Return [X, Y] of the center of cell containing provided text 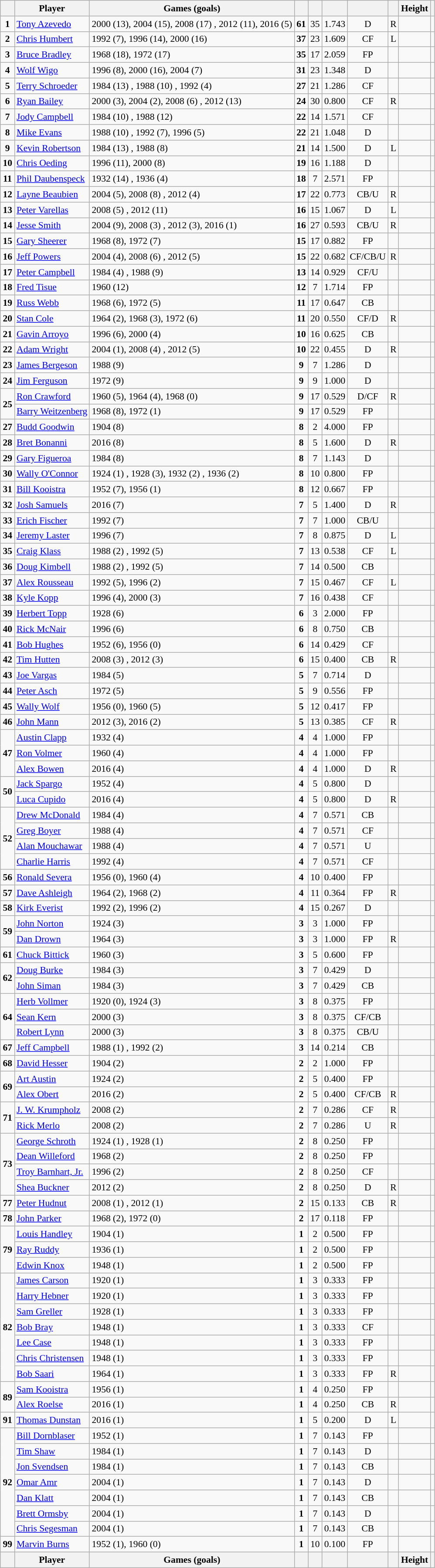
Peter Hudnut [52, 1203]
0.875 [335, 536]
Tony Azevedo [52, 24]
Wolf Wigo [52, 71]
2012 (3), 2016 (2) [192, 722]
Austin Clapp [52, 738]
1960 (3) [192, 955]
John Parker [52, 1219]
1.500 [335, 148]
41 [7, 645]
Jeff Powers [52, 257]
Sean Kern [52, 1017]
James Bergeson [52, 365]
Kevin Robertson [52, 148]
Omar Amr [52, 1483]
1.609 [335, 39]
1984 (8) [192, 458]
Josh Samuels [52, 505]
1904 (8) [192, 427]
43 [7, 676]
1984 (4) , 1988 (9) [192, 272]
Bill Dornblaser [52, 1436]
1972 (5) [192, 691]
1928 (6) [192, 614]
Dan Klatt [52, 1498]
Alex Obert [52, 1095]
0.667 [335, 490]
1.600 [335, 443]
Drew McDonald [52, 815]
Herb Vollmer [52, 1001]
0.600 [335, 955]
38 [7, 598]
1964 (1) [192, 1374]
1992 (4) [192, 862]
Jon Svendsen [52, 1467]
1956 (1) [192, 1389]
42 [7, 660]
Peter Varellas [52, 210]
Brett Ormsby [52, 1514]
Gavin Arroyo [52, 334]
1968 (2) [192, 1156]
1.188 [335, 163]
36 [7, 567]
2008 (1) , 2012 (1) [192, 1203]
0.682 [335, 257]
Marvin Burns [52, 1544]
71 [7, 1118]
Ryan Bailey [52, 101]
1956 (0), 1960 (5) [192, 706]
0.550 [335, 319]
39 [7, 614]
1996 (4), 2000 (3) [192, 598]
Bob Bray [52, 1327]
1964 (3) [192, 939]
George Schroth [52, 1141]
67 [7, 1048]
0.593 [335, 226]
1952 (6), 1956 (0) [192, 645]
1.743 [335, 24]
Wally O'Connor [52, 474]
0.364 [335, 893]
78 [7, 1219]
1996 (6), 2000 (4) [192, 334]
2016 (7) [192, 505]
Sam Kooistra [52, 1389]
Phil Daubenspeck [52, 179]
0.467 [335, 582]
1996 (6) [192, 629]
1952 (1) [192, 1436]
0.417 [335, 706]
John Mann [52, 722]
1996 (2) [192, 1172]
32 [7, 505]
Sam Greller [52, 1312]
1960 (4) [192, 753]
Erich Fischer [52, 520]
D/CF [368, 396]
0.773 [335, 195]
Kyle Kopp [52, 598]
2004 (9), 2008 (3) , 2012 (3), 2016 (1) [192, 226]
Alex Bowen [52, 769]
1968 (8), 1972 (1) [192, 412]
1996 (8), 2000 (16), 2004 (7) [192, 71]
92 [7, 1483]
2012 (2) [192, 1188]
0.538 [335, 551]
Thomas Dunstan [52, 1420]
Adam Wright [52, 350]
Rick Merlo [52, 1125]
Budd Goodwin [52, 427]
Gary Figueroa [52, 458]
1952 (1), 1960 (0) [192, 1544]
2.571 [335, 179]
2004 (4), 2008 (6) , 2012 (5) [192, 257]
James Carson [52, 1281]
2008 (5) , 2012 (11) [192, 210]
Doug Kimbell [52, 567]
Barry Weitzenberg [52, 412]
Jody Campbell [52, 117]
Herbert Topp [52, 614]
1.143 [335, 458]
1904 (2) [192, 1064]
1992 (7), 1996 (14), 2000 (16) [192, 39]
1960 (12) [192, 287]
Bob Saari [52, 1374]
56 [7, 877]
Doug Burke [52, 970]
52 [7, 838]
2016 (2) [192, 1095]
Jeremy Laster [52, 536]
99 [7, 1544]
Dean Willeford [52, 1156]
0.714 [335, 676]
64 [7, 1017]
1.571 [335, 117]
0.385 [335, 722]
Dave Ashleigh [52, 893]
2004 (1), 2008 (4) , 2012 (5) [192, 350]
Bob Hughes [52, 645]
1968 (8), 1972 (7) [192, 241]
1992 (5), 1996 (2) [192, 582]
59 [7, 931]
Lee Case [52, 1343]
2016 (8) [192, 443]
Alex Roelse [52, 1405]
0.438 [335, 598]
0.882 [335, 241]
Art Austin [52, 1079]
45 [7, 706]
Kirk Everist [52, 908]
0.455 [335, 350]
Ron Crawford [52, 396]
1936 (1) [192, 1250]
89 [7, 1397]
Ray Ruddy [52, 1250]
Peter Asch [52, 691]
0.556 [335, 691]
1996 (11), 2000 (8) [192, 163]
2.059 [335, 55]
Charlie Harris [52, 862]
CF/CB/U [368, 257]
1.714 [335, 287]
57 [7, 893]
1984 (10) , 1988 (12) [192, 117]
Layne Beaubien [52, 195]
Terry Schroeder [52, 86]
0.200 [335, 1420]
1960 (5), 1964 (4), 1968 (0) [192, 396]
2.000 [335, 614]
79 [7, 1250]
4.000 [335, 427]
2004 (5), 2008 (8) , 2012 (4) [192, 195]
73 [7, 1164]
Joe Vargas [52, 676]
Chris Christensen [52, 1358]
Greg Boyer [52, 831]
David Hesser [52, 1064]
Jesse Smith [52, 226]
Dan Drown [52, 939]
1992 (7) [192, 520]
J. W. Krumpholz [52, 1110]
1920 (0), 1924 (3) [192, 1001]
Tim Shaw [52, 1451]
1952 (7), 1956 (1) [192, 490]
Fred Tisue [52, 287]
62 [7, 978]
Jack Spargo [52, 784]
Edwin Knox [52, 1265]
1924 (3) [192, 924]
1964 (2), 1968 (2) [192, 893]
John Siman [52, 986]
Jeff Campbell [52, 1048]
Louis Handley [52, 1234]
46 [7, 722]
Ronald Severa [52, 877]
28 [7, 443]
77 [7, 1203]
1968 (2), 1972 (0) [192, 1219]
Luca Cupido [52, 800]
1924 (2) [192, 1079]
Peter Campbell [52, 272]
1932 (4) [192, 738]
Chris Oeding [52, 163]
0.750 [335, 629]
44 [7, 691]
50 [7, 792]
Shea Buckner [52, 1188]
1924 (1) , 1928 (3), 1932 (2) , 1936 (2) [192, 474]
1956 (0), 1960 (4) [192, 877]
Wally Wolf [52, 706]
0.214 [335, 1048]
Robert Lynn [52, 1032]
1984 (13) , 1988 (8) [192, 148]
0.267 [335, 908]
1.400 [335, 505]
1928 (1) [192, 1312]
1.348 [335, 71]
Russ Webb [52, 303]
2000 (3), 2004 (2), 2008 (6) , 2012 (13) [192, 101]
1964 (2), 1968 (3), 1972 (6) [192, 319]
CF/D [368, 319]
Troy Barnhart, Jr. [52, 1172]
Alan Mouchawar [52, 846]
1.048 [335, 132]
1932 (14) , 1936 (4) [192, 179]
Bill Kooistra [52, 490]
Harry Hebner [52, 1296]
82 [7, 1327]
John Norton [52, 924]
Gary Sheerer [52, 241]
33 [7, 520]
Ron Volmer [52, 753]
0.929 [335, 272]
Rick McNair [52, 629]
CF/U [368, 272]
Tim Hutten [52, 660]
1.067 [335, 210]
1968 (18), 1972 (17) [192, 55]
0.100 [335, 1544]
1952 (4) [192, 784]
1984 (4) [192, 815]
47 [7, 754]
1968 (6), 1972 (5) [192, 303]
1988 (1) , 1992 (2) [192, 1048]
Chris Humbert [52, 39]
1924 (1) , 1928 (1) [192, 1141]
1996 (7) [192, 536]
1988 (9) [192, 365]
Bret Bonanni [52, 443]
2000 (13), 2004 (15), 2008 (17) , 2012 (11), 2016 (5) [192, 24]
25 [7, 404]
40 [7, 629]
29 [7, 458]
1992 (2), 1996 (2) [192, 908]
91 [7, 1420]
34 [7, 536]
Bruce Bradley [52, 55]
0.133 [335, 1203]
0.118 [335, 1219]
0.647 [335, 303]
69 [7, 1086]
1988 (10) , 1992 (7), 1996 (5) [192, 132]
Mike Evans [52, 132]
68 [7, 1064]
1984 (13) , 1988 (10) , 1992 (4) [192, 86]
Craig Klass [52, 551]
58 [7, 908]
Chuck Bittick [52, 955]
Stan Cole [52, 319]
1972 (9) [192, 381]
2008 (3) , 2012 (3) [192, 660]
Chris Segesman [52, 1529]
0.625 [335, 334]
Alex Rousseau [52, 582]
1904 (1) [192, 1234]
Jim Ferguson [52, 381]
1984 (5) [192, 676]
